Scan for the cell matching the given text and deliver its [x, y] coordinate at center. 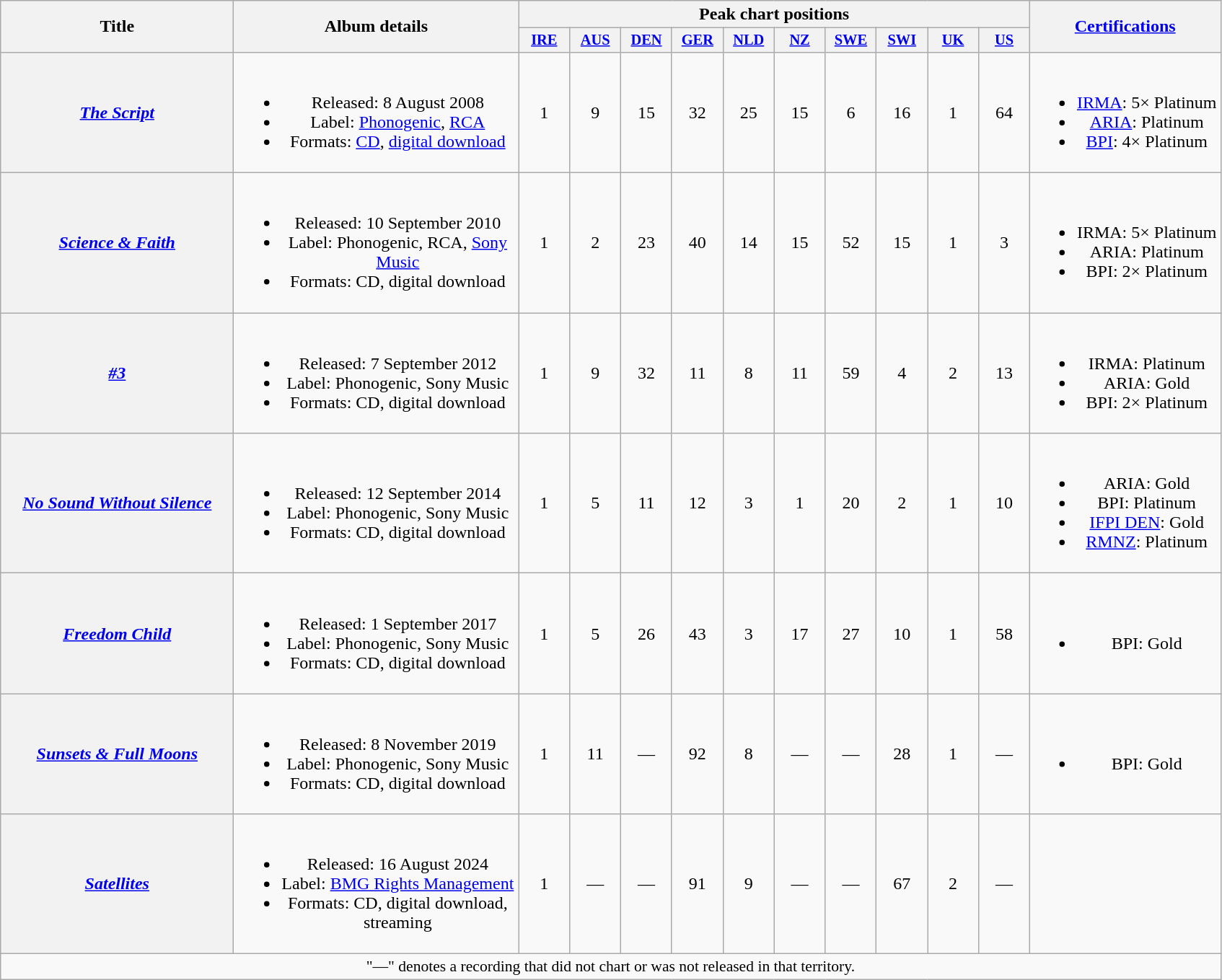
GER [697, 40]
UK [954, 40]
Released: 8 November 2019Label: Phonogenic, Sony MusicFormats: CD, digital download [377, 754]
13 [1004, 374]
91 [697, 884]
Peak chart positions [775, 14]
20 [851, 503]
16 [902, 112]
Released: 10 September 2010Label: Phonogenic, RCA, Sony MusicFormats: CD, digital download [377, 243]
No Sound Without Silence [117, 503]
59 [851, 374]
DEN [646, 40]
17 [799, 633]
US [1004, 40]
Certifications [1125, 27]
14 [749, 243]
ARIA: GoldBPI: PlatinumIFPI DEN: GoldRMNZ: Platinum [1125, 503]
"—" denotes a recording that did not chart or was not released in that territory. [610, 967]
67 [902, 884]
Released: 8 August 2008Label: Phonogenic, RCAFormats: CD, digital download [377, 112]
27 [851, 633]
Released: 1 September 2017Label: Phonogenic, Sony MusicFormats: CD, digital download [377, 633]
NZ [799, 40]
64 [1004, 112]
#3 [117, 374]
IRMA: 5× PlatinumARIA: PlatinumBPI: 4× Platinum [1125, 112]
SWE [851, 40]
Title [117, 27]
Released: 16 August 2024Label: BMG Rights ManagementFormats: CD, digital download, streaming [377, 884]
IRMA: PlatinumARIA: GoldBPI: 2× Platinum [1125, 374]
26 [646, 633]
The Script [117, 112]
6 [851, 112]
58 [1004, 633]
4 [902, 374]
Album details [377, 27]
Released: 12 September 2014Label: Phonogenic, Sony MusicFormats: CD, digital download [377, 503]
28 [902, 754]
25 [749, 112]
AUS [596, 40]
Sunsets & Full Moons [117, 754]
NLD [749, 40]
IRMA: 5× PlatinumARIA: PlatinumBPI: 2× Platinum [1125, 243]
12 [697, 503]
23 [646, 243]
40 [697, 243]
92 [697, 754]
Freedom Child [117, 633]
Satellites [117, 884]
Released: 7 September 2012Label: Phonogenic, Sony MusicFormats: CD, digital download [377, 374]
52 [851, 243]
43 [697, 633]
Science & Faith [117, 243]
SWI [902, 40]
IRE [544, 40]
